Return the [X, Y] coordinate for the center point of the cell that contains the specified text.  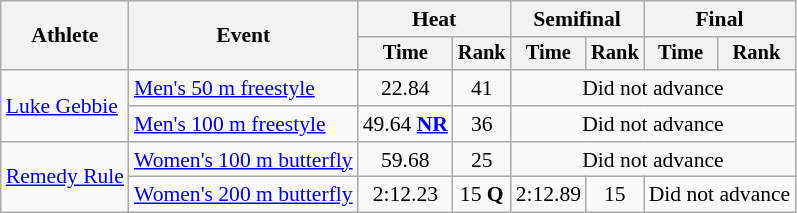
Men's 50 m freestyle [244, 88]
Remedy Rule [65, 178]
2:12.23 [406, 195]
Semifinal [578, 19]
49.64 NR [406, 124]
Luke Gebbie [65, 106]
Event [244, 36]
15 [615, 195]
36 [482, 124]
Women's 100 m butterfly [244, 160]
15 Q [482, 195]
25 [482, 160]
41 [482, 88]
Women's 200 m butterfly [244, 195]
Men's 100 m freestyle [244, 124]
Final [720, 19]
59.68 [406, 160]
2:12.89 [548, 195]
22.84 [406, 88]
Athlete [65, 36]
Heat [434, 19]
